Locate the cell with the specified text and output its [x, y] center coordinate. 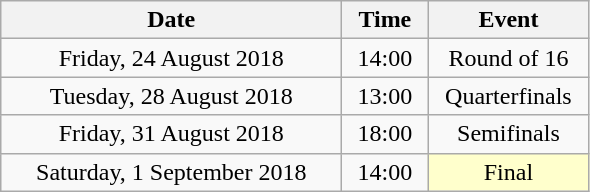
13:00 [385, 96]
Round of 16 [508, 58]
18:00 [385, 134]
Friday, 31 August 2018 [172, 134]
Final [508, 172]
Time [385, 20]
Friday, 24 August 2018 [172, 58]
Semifinals [508, 134]
Quarterfinals [508, 96]
Event [508, 20]
Saturday, 1 September 2018 [172, 172]
Tuesday, 28 August 2018 [172, 96]
Date [172, 20]
